Find where the given text appears and provide that cell's center as (x, y) coordinate. 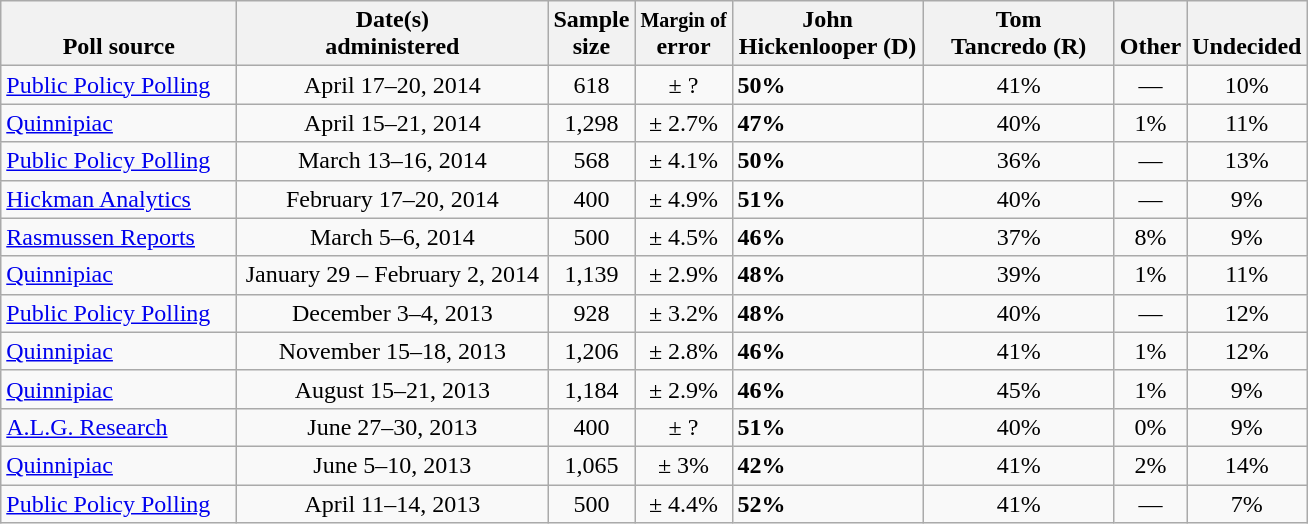
42% (828, 465)
June 5–10, 2013 (392, 465)
1,065 (592, 465)
April 15–21, 2014 (392, 123)
1,139 (592, 275)
618 (592, 85)
± 4.4% (684, 503)
Rasmussen Reports (119, 237)
A.L.G. Research (119, 427)
Samplesize (592, 34)
568 (592, 161)
± 4.9% (684, 199)
1,184 (592, 389)
36% (1018, 161)
Hickman Analytics (119, 199)
52% (828, 503)
13% (1247, 161)
0% (1150, 427)
Other (1150, 34)
45% (1018, 389)
JohnHickenlooper (D) (828, 34)
± 3% (684, 465)
8% (1150, 237)
Date(s)administered (392, 34)
928 (592, 313)
Margin oferror (684, 34)
April 11–14, 2013 (392, 503)
TomTancredo (R) (1018, 34)
March 5–6, 2014 (392, 237)
1,206 (592, 351)
14% (1247, 465)
March 13–16, 2014 (392, 161)
± 3.2% (684, 313)
10% (1247, 85)
± 4.1% (684, 161)
37% (1018, 237)
± 2.8% (684, 351)
June 27–30, 2013 (392, 427)
± 2.7% (684, 123)
39% (1018, 275)
± 4.5% (684, 237)
December 3–4, 2013 (392, 313)
7% (1247, 503)
November 15–18, 2013 (392, 351)
August 15–21, 2013 (392, 389)
1,298 (592, 123)
47% (828, 123)
2% (1150, 465)
January 29 – February 2, 2014 (392, 275)
Undecided (1247, 34)
Poll source (119, 34)
April 17–20, 2014 (392, 85)
February 17–20, 2014 (392, 199)
